Return (X, Y) of the center of cell containing provided text 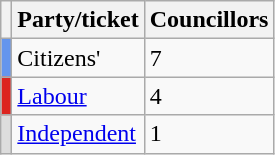
Labour (78, 96)
Citizens' (78, 58)
Independent (78, 134)
Councillors (209, 20)
1 (209, 134)
Party/ticket (78, 20)
4 (209, 96)
7 (209, 58)
